Return [X, Y] of the center of cell containing provided text 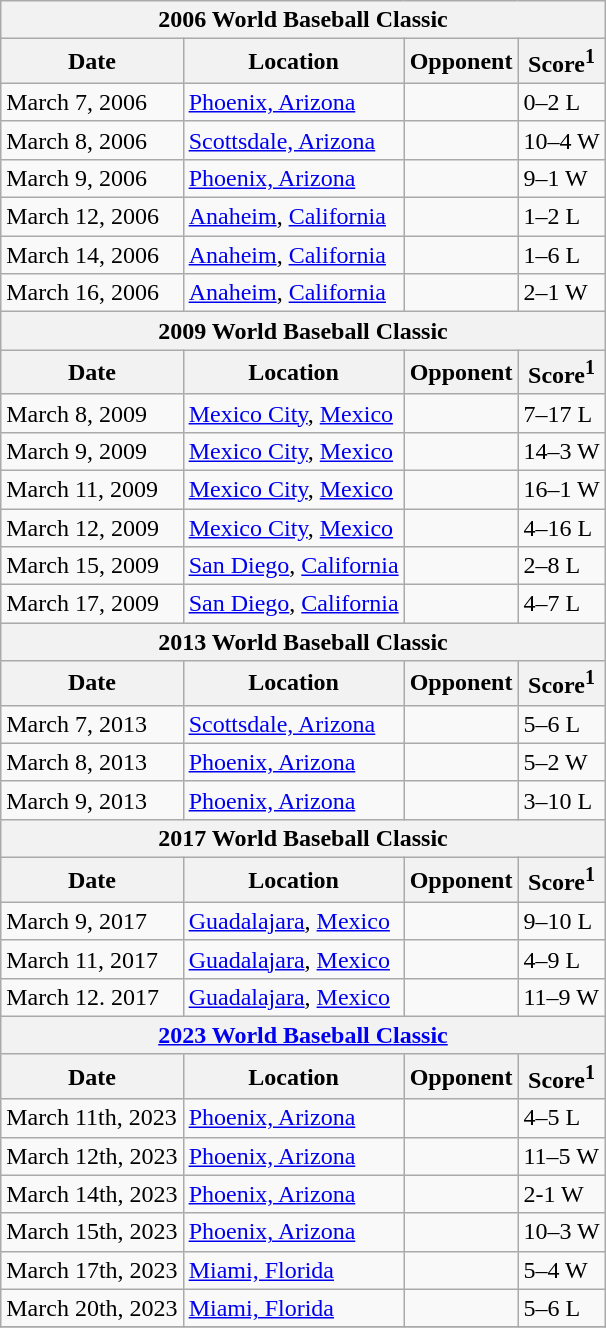
5–4 W [562, 1270]
0–2 L [562, 102]
March 17th, 2023 [92, 1270]
2006 World Baseball Classic [303, 20]
March 15th, 2023 [92, 1232]
2-1 W [562, 1194]
3–10 L [562, 800]
2017 World Baseball Classic [303, 839]
March 9, 2009 [92, 451]
March 11th, 2023 [92, 1118]
2009 World Baseball Classic [303, 331]
March 8, 2009 [92, 413]
2013 World Baseball Classic [303, 642]
11–5 W [562, 1156]
2–8 L [562, 566]
16–1 W [562, 489]
March 14, 2006 [92, 255]
11–9 W [562, 997]
4–5 L [562, 1118]
March 15, 2009 [92, 566]
4–16 L [562, 528]
1–2 L [562, 217]
March 9, 2017 [92, 921]
March 20th, 2023 [92, 1308]
14–3 W [562, 451]
4–7 L [562, 604]
March 12th, 2023 [92, 1156]
March 11, 2017 [92, 959]
March 17, 2009 [92, 604]
2–1 W [562, 293]
10–3 W [562, 1232]
March 8, 2013 [92, 762]
1–6 L [562, 255]
March 8, 2006 [92, 140]
March 12. 2017 [92, 997]
March 12, 2009 [92, 528]
10–4 W [562, 140]
7–17 L [562, 413]
4–9 L [562, 959]
March 7, 2013 [92, 724]
9–10 L [562, 921]
March 9, 2013 [92, 800]
2023 World Baseball Classic [303, 1035]
5–2 W [562, 762]
9–1 W [562, 178]
March 12, 2006 [92, 217]
March 14th, 2023 [92, 1194]
March 16, 2006 [92, 293]
March 11, 2009 [92, 489]
March 9, 2006 [92, 178]
March 7, 2006 [92, 102]
